Pinpoint the cell where the given text exists, returning its (x, y) midpoint coordinate. 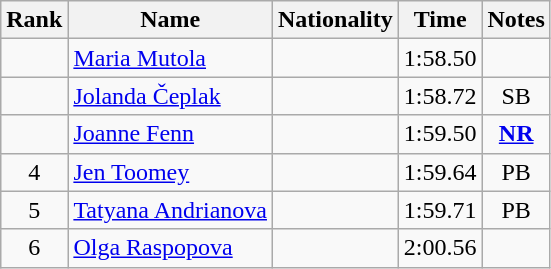
5 (34, 210)
6 (34, 248)
1:59.50 (440, 134)
NR (516, 134)
Notes (516, 20)
Jolanda Čeplak (170, 96)
Maria Mutola (170, 58)
Rank (34, 20)
Joanne Fenn (170, 134)
1:59.64 (440, 172)
Olga Raspopova (170, 248)
1:58.50 (440, 58)
2:00.56 (440, 248)
Tatyana Andrianova (170, 210)
1:59.71 (440, 210)
SB (516, 96)
1:58.72 (440, 96)
Jen Toomey (170, 172)
Name (170, 20)
Nationality (336, 20)
4 (34, 172)
Time (440, 20)
